Output the [x, y] coordinate of the center of the cell containing the given text.  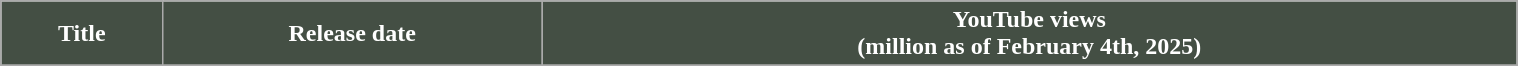
YouTube views(million as of February 4th, 2025) [1030, 34]
Title [82, 34]
Release date [352, 34]
